Return the (x, y) coordinate for the center point of the cell that contains the specified text.  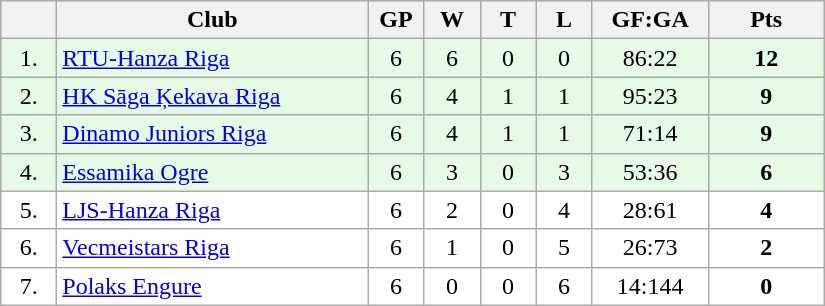
28:61 (650, 210)
Vecmeistars Riga (212, 248)
26:73 (650, 248)
7. (29, 286)
GF:GA (650, 20)
Pts (766, 20)
RTU-Hanza Riga (212, 58)
Club (212, 20)
4. (29, 172)
5. (29, 210)
6. (29, 248)
2. (29, 96)
Dinamo Juniors Riga (212, 134)
GP (396, 20)
14:144 (650, 286)
1. (29, 58)
12 (766, 58)
95:23 (650, 96)
3. (29, 134)
W (452, 20)
Essamika Ogre (212, 172)
LJS-Hanza Riga (212, 210)
5 (564, 248)
71:14 (650, 134)
L (564, 20)
Polaks Engure (212, 286)
HK Sāga Ķekava Riga (212, 96)
T (508, 20)
53:36 (650, 172)
86:22 (650, 58)
